Scan for the cell matching the given text and deliver its (X, Y) coordinate at center. 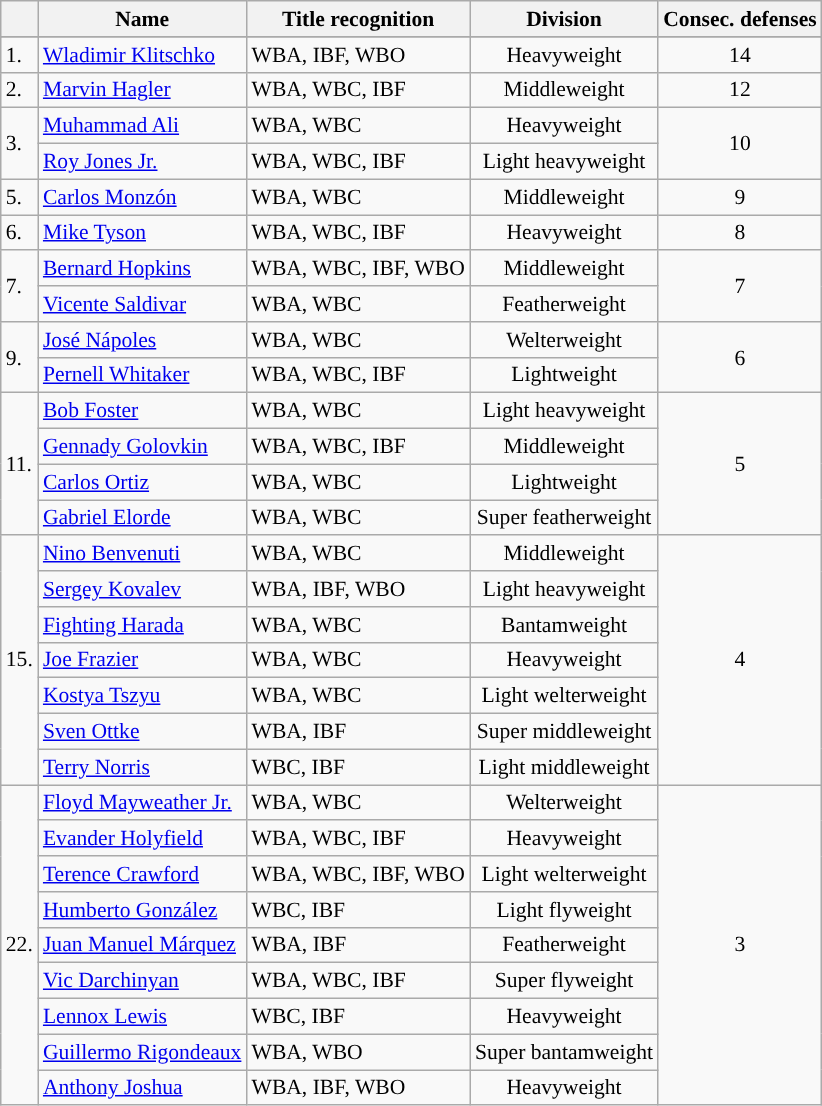
Muhammad Ali (142, 126)
Super flyweight (564, 981)
9 (740, 197)
Carlos Ortiz (142, 482)
7. (20, 286)
Mike Tyson (142, 232)
Bantamweight (564, 624)
José Nápoles (142, 339)
Light middleweight (564, 767)
12 (740, 90)
11. (20, 464)
Evander Holyfield (142, 838)
Humberto González (142, 909)
3. (20, 144)
Anthony Joshua (142, 1088)
Lennox Lewis (142, 1016)
Fighting Harada (142, 624)
Super bantamweight (564, 1052)
Wladimir Klitschko (142, 54)
Terry Norris (142, 767)
Super middleweight (564, 731)
Terence Crawford (142, 874)
Nino Benvenuti (142, 553)
Guillermo Rigondeaux (142, 1052)
Bernard Hopkins (142, 268)
15. (20, 660)
Vicente Saldivar (142, 304)
Marvin Hagler (142, 90)
Floyd Mayweather Jr. (142, 802)
Bob Foster (142, 411)
5 (740, 464)
Light flyweight (564, 909)
Consec. defenses (740, 19)
WBA, WBO (358, 1052)
Juan Manuel Márquez (142, 945)
5. (20, 197)
1. (20, 54)
6. (20, 232)
2. (20, 90)
Division (564, 19)
Name (142, 19)
Gennady Golovkin (142, 446)
7 (740, 286)
10 (740, 144)
Carlos Monzón (142, 197)
Vic Darchinyan (142, 981)
Gabriel Elorde (142, 518)
Title recognition (358, 19)
4 (740, 660)
6 (740, 356)
Roy Jones Jr. (142, 161)
Joe Frazier (142, 660)
3 (740, 944)
Sergey Kovalev (142, 589)
8 (740, 232)
9. (20, 356)
Sven Ottke (142, 731)
Super featherweight (564, 518)
14 (740, 54)
Kostya Tszyu (142, 696)
22. (20, 944)
Pernell Whitaker (142, 375)
